Find where the given text appears and provide that cell's center as (X, Y) coordinate. 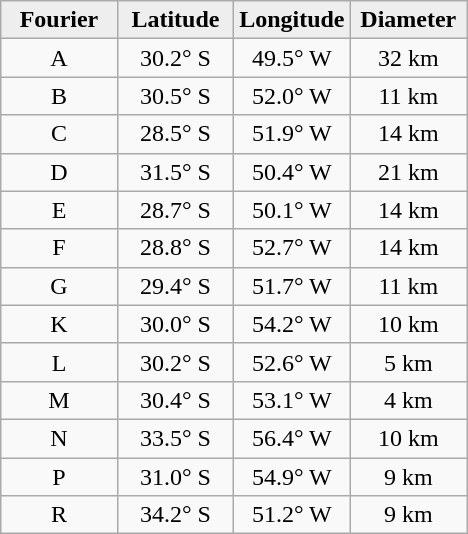
53.1° W (292, 400)
30.4° S (175, 400)
52.6° W (292, 362)
M (59, 400)
R (59, 515)
51.2° W (292, 515)
F (59, 248)
K (59, 324)
52.0° W (292, 96)
31.0° S (175, 477)
49.5° W (292, 58)
54.9° W (292, 477)
51.7° W (292, 286)
32 km (408, 58)
Diameter (408, 20)
34.2° S (175, 515)
28.5° S (175, 134)
Latitude (175, 20)
56.4° W (292, 438)
Fourier (59, 20)
P (59, 477)
Longitude (292, 20)
B (59, 96)
31.5° S (175, 172)
C (59, 134)
28.8° S (175, 248)
30.5° S (175, 96)
21 km (408, 172)
52.7° W (292, 248)
A (59, 58)
L (59, 362)
50.4° W (292, 172)
5 km (408, 362)
33.5° S (175, 438)
N (59, 438)
29.4° S (175, 286)
4 km (408, 400)
28.7° S (175, 210)
G (59, 286)
54.2° W (292, 324)
30.0° S (175, 324)
E (59, 210)
51.9° W (292, 134)
50.1° W (292, 210)
D (59, 172)
